Provide the (X, Y) coordinate of the cell's center where the given text is located.  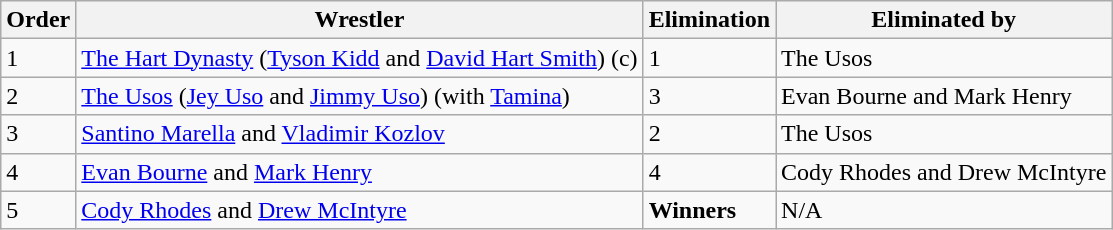
Winners (709, 210)
Santino Marella and Vladimir Kozlov (360, 134)
Wrestler (360, 20)
5 (38, 210)
Order (38, 20)
Eliminated by (944, 20)
The Usos (Jey Uso and Jimmy Uso) (with Tamina) (360, 96)
N/A (944, 210)
The Hart Dynasty (Tyson Kidd and David Hart Smith) (c) (360, 58)
Elimination (709, 20)
